Return (x, y) of the center of cell containing provided text 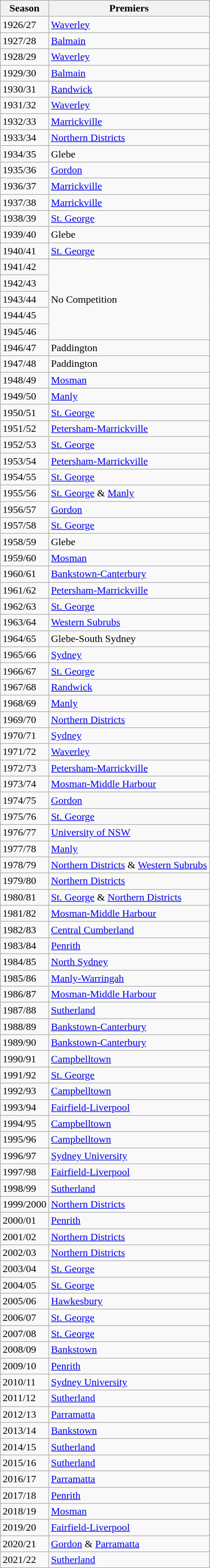
1941/42 (25, 267)
1955/56 (25, 493)
2015/16 (25, 1463)
1987/88 (25, 1011)
1971/72 (25, 752)
1960/61 (25, 574)
2002/03 (25, 1253)
1982/83 (25, 929)
1943/44 (25, 299)
1965/66 (25, 655)
1983/84 (25, 946)
1926/27 (25, 25)
Glebe-South Sydney (129, 639)
1939/40 (25, 235)
1935/36 (25, 170)
St. George & Northern Districts (129, 897)
2019/20 (25, 1528)
1966/67 (25, 671)
1957/58 (25, 526)
1990/91 (25, 1059)
Northern Districts & Western Subrubs (129, 865)
1961/62 (25, 590)
1996/97 (25, 1156)
1978/79 (25, 865)
Manly-Warringah (129, 978)
1948/49 (25, 380)
1942/43 (25, 283)
1997/98 (25, 1172)
1929/30 (25, 73)
1936/37 (25, 186)
Central Cumberland (129, 929)
1995/96 (25, 1140)
1932/33 (25, 121)
2020/21 (25, 1544)
2014/15 (25, 1447)
Gordon & Parramatta (129, 1544)
1931/32 (25, 105)
1934/35 (25, 154)
1954/55 (25, 477)
1951/52 (25, 428)
1977/78 (25, 849)
2011/12 (25, 1398)
1992/93 (25, 1091)
2001/02 (25, 1237)
1981/82 (25, 913)
1930/31 (25, 89)
1976/77 (25, 833)
1950/51 (25, 412)
1963/64 (25, 622)
1989/90 (25, 1043)
1994/95 (25, 1123)
2008/09 (25, 1350)
St. George & Manly (129, 493)
Hawkesbury (129, 1301)
2006/07 (25, 1317)
1986/87 (25, 994)
2017/18 (25, 1495)
2003/04 (25, 1269)
Season (25, 8)
North Sydney (129, 962)
2018/19 (25, 1512)
1945/46 (25, 332)
1973/74 (25, 784)
1970/71 (25, 736)
2016/17 (25, 1479)
1947/48 (25, 364)
1984/85 (25, 962)
1991/92 (25, 1075)
Western Subrubs (129, 622)
1956/57 (25, 510)
2007/08 (25, 1334)
1980/81 (25, 897)
1949/50 (25, 396)
1964/65 (25, 639)
University of NSW (129, 833)
1979/80 (25, 881)
1988/89 (25, 1027)
1998/99 (25, 1188)
No Competition (129, 299)
1946/47 (25, 348)
Premiers (129, 8)
2013/14 (25, 1430)
1933/34 (25, 138)
1958/59 (25, 542)
1944/45 (25, 315)
1952/53 (25, 445)
1940/41 (25, 251)
2000/01 (25, 1220)
1953/54 (25, 461)
1962/63 (25, 606)
1999/2000 (25, 1204)
1993/94 (25, 1107)
1974/75 (25, 800)
2021/22 (25, 1560)
1972/73 (25, 768)
1969/70 (25, 720)
1975/76 (25, 816)
1937/38 (25, 203)
2004/05 (25, 1285)
1968/69 (25, 703)
1985/86 (25, 978)
1928/29 (25, 57)
1927/28 (25, 41)
2010/11 (25, 1382)
1967/68 (25, 687)
1959/60 (25, 558)
2009/10 (25, 1366)
1938/39 (25, 219)
2005/06 (25, 1301)
2012/13 (25, 1414)
